Pinpoint the cell where the given text exists, returning its (x, y) midpoint coordinate. 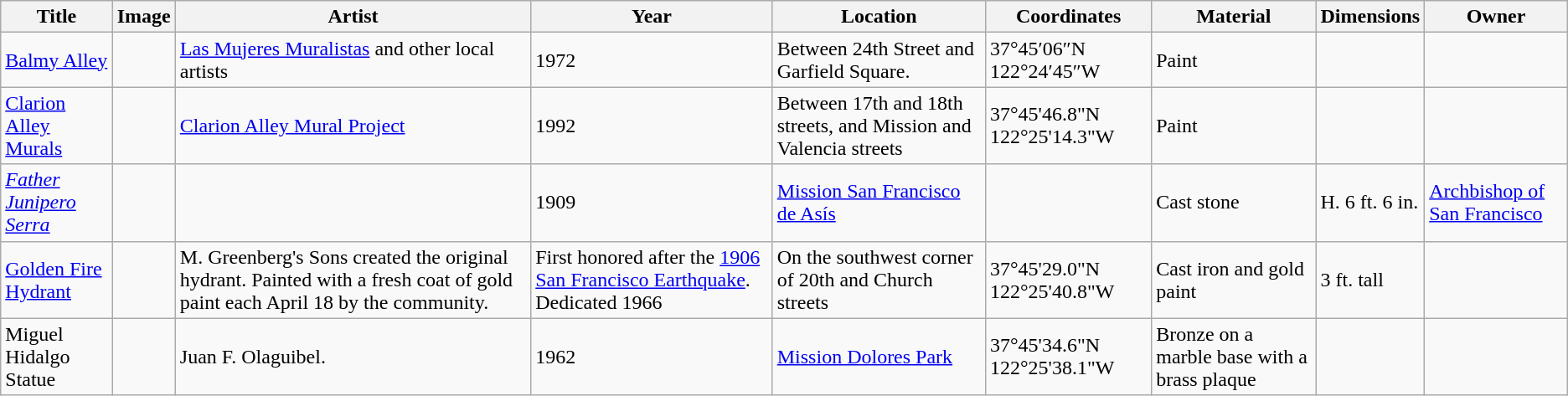
3 ft. tall (1370, 280)
Cast iron and gold paint (1234, 280)
Material (1234, 17)
Clarion Alley Mural Project (353, 126)
37°45'46.8"N 122°25'14.3"W (1068, 126)
37°45′06″N 122°24′45″W (1068, 60)
Title (57, 17)
On the southwest corner of 20th and Church streets (879, 280)
Between 24th Street and Garfield Square. (879, 60)
1972 (652, 60)
H. 6 ft. 6 in. (1370, 203)
Dimensions (1370, 17)
Owner (1496, 17)
M. Greenberg's Sons created the original hydrant. Painted with a fresh coat of gold paint each April 18 by the community. (353, 280)
Artist (353, 17)
Miguel Hidalgo Statue (57, 357)
Between 17th and 18th streets, and Mission and Valencia streets (879, 126)
Mission San Francisco de Asís (879, 203)
Golden Fire Hydrant (57, 280)
37°45'34.6"N 122°25'38.1"W (1068, 357)
Image (144, 17)
Mission Dolores Park (879, 357)
Clarion Alley Murals (57, 126)
Balmy Alley (57, 60)
Archbishop of San Francisco (1496, 203)
Father Junipero Serra (57, 203)
Las Mujeres Muralistas and other local artists (353, 60)
Cast stone (1234, 203)
1962 (652, 357)
Bronze on a marble base with a brass plaque (1234, 357)
37°45'29.0"N 122°25'40.8"W (1068, 280)
Location (879, 17)
Juan F. Olaguibel. (353, 357)
Year (652, 17)
First honored after the 1906 San Francisco Earthquake. Dedicated 1966 (652, 280)
Coordinates (1068, 17)
1992 (652, 126)
1909 (652, 203)
